Scan for the cell matching the given text and deliver its [x, y] coordinate at center. 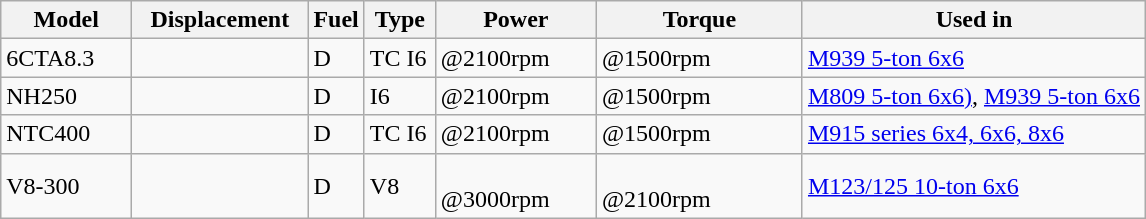
Power [516, 20]
M809 5-ton 6x6), M939 5-ton 6x6 [974, 96]
M939 5-ton 6x6 [974, 58]
Model [66, 20]
@3000rpm [516, 186]
6CTA8.3 [66, 58]
V8-300 [66, 186]
Used in [974, 20]
Type [400, 20]
NTC400 [66, 134]
NH250 [66, 96]
I6 [400, 96]
M123/125 10-ton 6x6 [974, 186]
M915 series 6x4, 6x6, 8x6 [974, 134]
V8 [400, 186]
Torque [699, 20]
Fuel [336, 20]
Displacement [220, 20]
